Provide the (X, Y) coordinate of the cell's center where the given text is located.  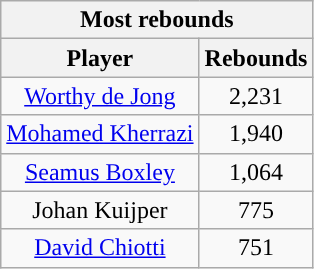
Johan Kuijper (100, 210)
2,231 (256, 96)
Rebounds (256, 58)
1,064 (256, 172)
Mohamed Kherrazi (100, 134)
David Chiotti (100, 248)
Most rebounds (157, 20)
Worthy de Jong (100, 96)
1,940 (256, 134)
Seamus Boxley (100, 172)
775 (256, 210)
751 (256, 248)
Player (100, 58)
